From the cell containing the given text, extract its center point as [x, y] coordinate. 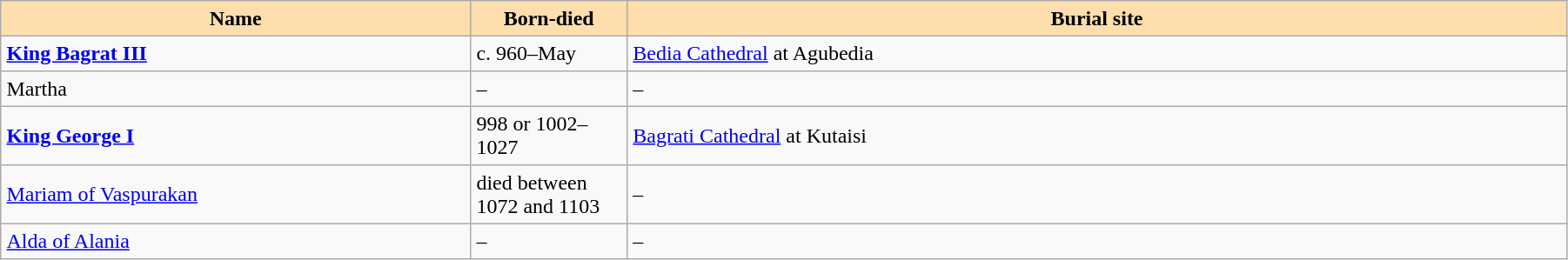
died between 1072 and 1103 [549, 195]
Martha [236, 89]
Bedia Cathedral at Agubedia [1097, 53]
c. 960–May [549, 53]
Name [236, 18]
King Bagrat III [236, 53]
Bagrati Cathedral at Kutaisi [1097, 136]
Burial site [1097, 18]
Born-died [549, 18]
998 or 1002–1027 [549, 136]
King George I [236, 136]
Alda of Alania [236, 241]
Mariam of Vaspurakan [236, 195]
